Return [x, y] of the center of cell containing provided text 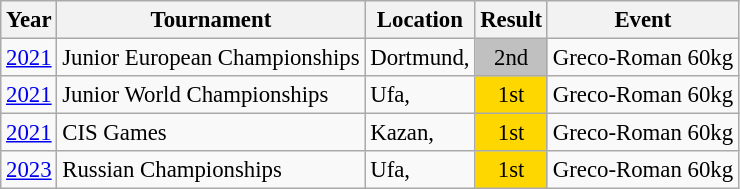
Russian Championships [211, 170]
Result [512, 20]
CIS Games [211, 133]
Dortmund, [420, 58]
Year [29, 20]
Location [420, 20]
Junior World Championships [211, 95]
2nd [512, 58]
Kazan, [420, 133]
Tournament [211, 20]
Event [642, 20]
Junior European Championships [211, 58]
2023 [29, 170]
